Extract the [x, y] coordinate from the center of the cell holding the provided text.  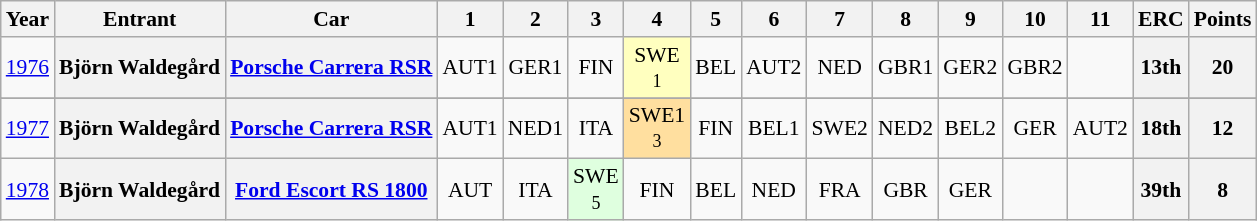
Points [1223, 19]
7 [839, 19]
NED1 [536, 128]
1978 [28, 190]
Ford Escort RS 1800 [331, 190]
1 [470, 19]
GBR2 [1034, 68]
SWE2 [839, 128]
BEL2 [970, 128]
AUT [470, 190]
11 [1100, 19]
4 [657, 19]
18th [1161, 128]
2 [536, 19]
Car [331, 19]
5 [716, 19]
20 [1223, 68]
10 [1034, 19]
6 [774, 19]
39th [1161, 190]
Entrant [140, 19]
SWE13 [657, 128]
GBR [906, 190]
GBR1 [906, 68]
BEL1 [774, 128]
13th [1161, 68]
GER2 [970, 68]
1976 [28, 68]
Year [28, 19]
12 [1223, 128]
ERC [1161, 19]
SWE5 [596, 190]
SWE1 [657, 68]
3 [596, 19]
9 [970, 19]
NED2 [906, 128]
1977 [28, 128]
FRA [839, 190]
GER1 [536, 68]
